Provide the [x, y] coordinate of the cell's center where the given text is located.  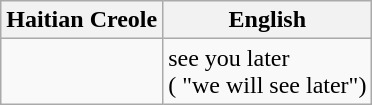
English [268, 20]
Haitian Creole [82, 20]
see you later( "we will see later") [268, 72]
